Pinpoint the cell where the given text exists, returning its [X, Y] midpoint coordinate. 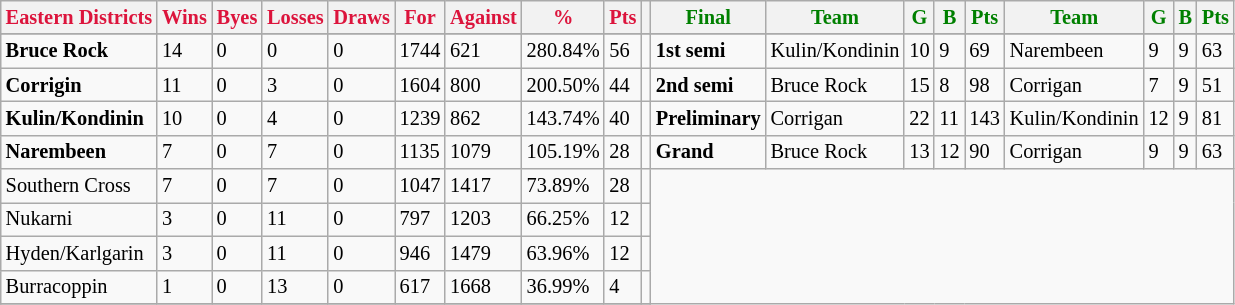
Eastern Districts [79, 17]
1604 [420, 85]
66.25% [564, 219]
1 [184, 287]
1203 [484, 219]
22 [919, 118]
1047 [420, 186]
56 [622, 51]
617 [420, 287]
8 [949, 85]
40 [622, 118]
Grand [708, 152]
200.50% [564, 85]
1417 [484, 186]
143.74% [564, 118]
44 [622, 85]
Preliminary [708, 118]
1479 [484, 253]
Losses [295, 17]
14 [184, 51]
1st semi [708, 51]
946 [420, 253]
51 [1216, 85]
Nukarni [79, 219]
Wins [184, 17]
2nd semi [708, 85]
Draws [361, 17]
1079 [484, 152]
105.19% [564, 152]
1239 [420, 118]
280.84% [564, 51]
862 [484, 118]
Corrigin [79, 85]
1135 [420, 152]
63.96% [564, 253]
1744 [420, 51]
Southern Cross [79, 186]
Byes [237, 17]
Against [484, 17]
For [420, 17]
90 [984, 152]
Final [708, 17]
621 [484, 51]
% [564, 17]
797 [420, 219]
15 [919, 85]
800 [484, 85]
143 [984, 118]
81 [1216, 118]
98 [984, 85]
36.99% [564, 287]
73.89% [564, 186]
Burracoppin [79, 287]
Hyden/Karlgarin [79, 253]
69 [984, 51]
1668 [484, 287]
